Return the [x, y] coordinate for the center point of the cell that contains the specified text.  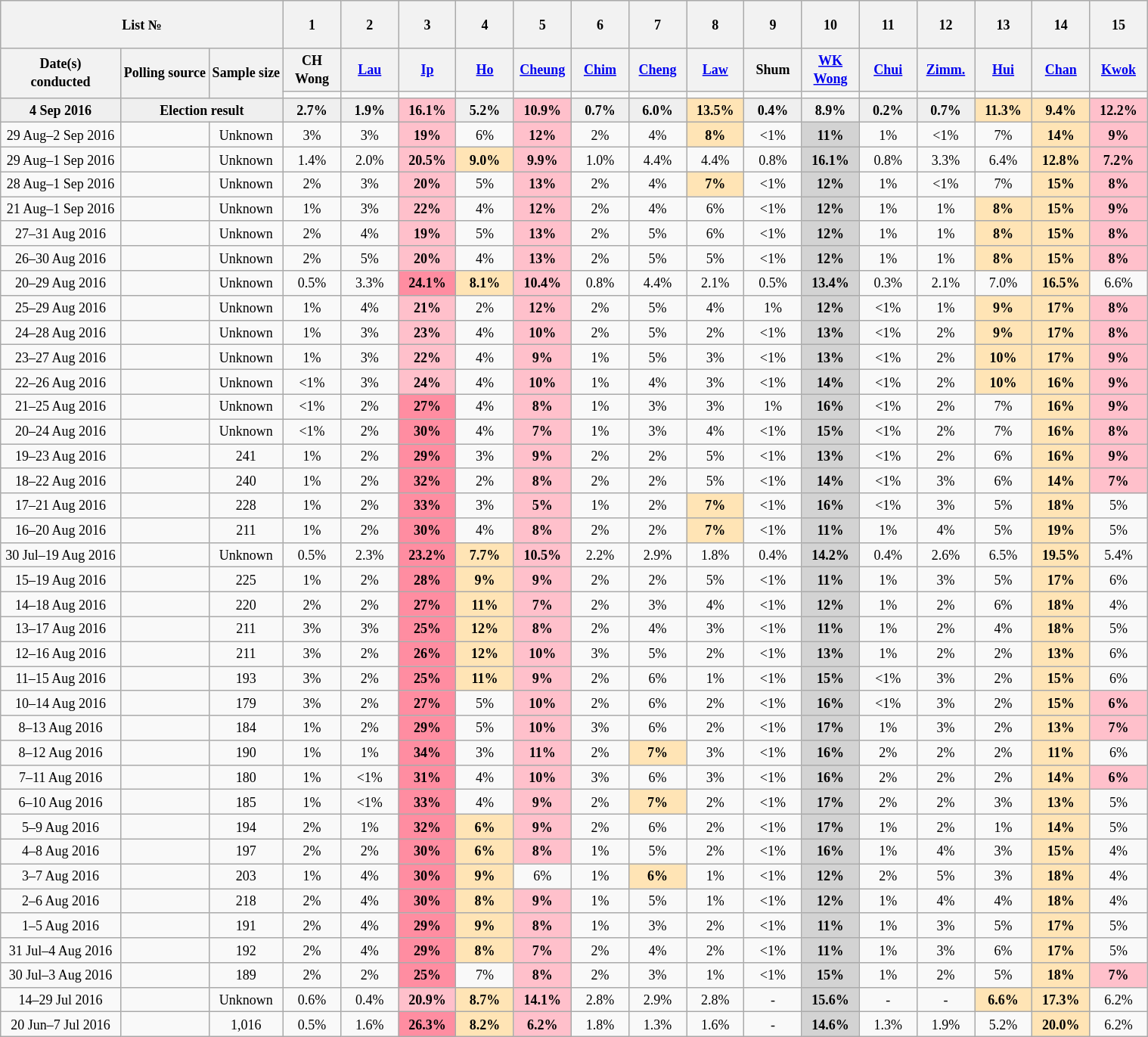
191 [246, 926]
3–7 Aug 2016 [61, 876]
Date(s)conducted [61, 73]
7 [657, 24]
24–28 Aug 2016 [61, 333]
0.3% [888, 283]
Zimm. [945, 70]
7.0% [1004, 283]
20–24 Aug 2016 [61, 431]
1–5 Aug 2016 [61, 926]
5–9 Aug 2016 [61, 827]
20.5% [427, 159]
6–10 Aug 2016 [61, 802]
4 Sep 2016 [61, 110]
24% [427, 381]
1.4% [312, 159]
14–18 Aug 2016 [61, 605]
6.5% [1004, 555]
2.3% [370, 555]
10.9% [542, 110]
2 [370, 24]
6.0% [657, 110]
31% [427, 778]
30 Jul–3 Aug 2016 [61, 976]
240 [246, 481]
2–6 Aug 2016 [61, 902]
1.0% [600, 159]
Shum [773, 70]
11.3% [1004, 110]
16.5% [1061, 283]
28 Aug–1 Sep 2016 [61, 185]
194 [246, 827]
Law [715, 70]
184 [246, 728]
20.0% [1061, 1024]
17–21 Aug 2016 [61, 505]
19.5% [1061, 555]
193 [246, 679]
22–26 Aug 2016 [61, 381]
15 [1119, 24]
14 [1061, 24]
10 [830, 24]
Hui [1004, 70]
Chim [600, 70]
14.1% [542, 1000]
26.3% [427, 1024]
23–27 Aug 2016 [61, 357]
29 Aug–1 Sep 2016 [61, 159]
2.0% [370, 159]
190 [246, 753]
15.6% [830, 1000]
13.5% [715, 110]
26–30 Aug 2016 [61, 259]
17.3% [1061, 1000]
24.1% [427, 283]
Polling source [165, 73]
8.1% [485, 283]
Cheung [542, 70]
203 [246, 876]
4–8 Aug 2016 [61, 852]
8 [715, 24]
21% [427, 307]
21–25 Aug 2016 [61, 407]
4 [485, 24]
27–31 Aug 2016 [61, 233]
2.2% [600, 555]
6 [600, 24]
29 Aug–2 Sep 2016 [61, 135]
185 [246, 802]
Kwok [1119, 70]
11–15 Aug 2016 [61, 679]
6.4% [1004, 159]
19–23 Aug 2016 [61, 455]
34% [427, 753]
Lau [370, 70]
List № [142, 24]
180 [246, 778]
192 [246, 950]
12.8% [1061, 159]
Ip [427, 70]
Chui [888, 70]
2.6% [945, 555]
9 [773, 24]
197 [246, 852]
Cheng [657, 70]
10–14 Aug 2016 [61, 703]
10.4% [542, 283]
20.9% [427, 1000]
30 Jul–19 Aug 2016 [61, 555]
12 [945, 24]
12.2% [1119, 110]
228 [246, 505]
2.7% [312, 110]
8.9% [830, 110]
241 [246, 455]
Chan [1061, 70]
3 [427, 24]
0.2% [888, 110]
7–11 Aug 2016 [61, 778]
13.4% [830, 283]
189 [246, 976]
23% [427, 333]
1 [312, 24]
23.2% [427, 555]
7.2% [1119, 159]
Sample size [246, 73]
5.4% [1119, 555]
179 [246, 703]
0.6% [312, 1000]
218 [246, 902]
8.2% [485, 1024]
10.5% [542, 555]
1,016 [246, 1024]
220 [246, 605]
13–17 Aug 2016 [61, 629]
18–22 Aug 2016 [61, 481]
WK Wong [830, 70]
Election result [201, 110]
12–16 Aug 2016 [61, 654]
Ho [485, 70]
16–20 Aug 2016 [61, 531]
225 [246, 579]
8–13 Aug 2016 [61, 728]
7.7% [485, 555]
20 Jun–7 Jul 2016 [61, 1024]
9.0% [485, 159]
13 [1004, 24]
8–12 Aug 2016 [61, 753]
14–29 Jul 2016 [61, 1000]
5 [542, 24]
9.9% [542, 159]
15–19 Aug 2016 [61, 579]
11 [888, 24]
14.6% [830, 1024]
9.4% [1061, 110]
20–29 Aug 2016 [61, 283]
8.7% [485, 1000]
21 Aug–1 Sep 2016 [61, 209]
28% [427, 579]
25–29 Aug 2016 [61, 307]
14.2% [830, 555]
26% [427, 654]
31 Jul–4 Aug 2016 [61, 950]
CH Wong [312, 70]
